Extract the (X, Y) coordinate from the center of the cell holding the provided text.  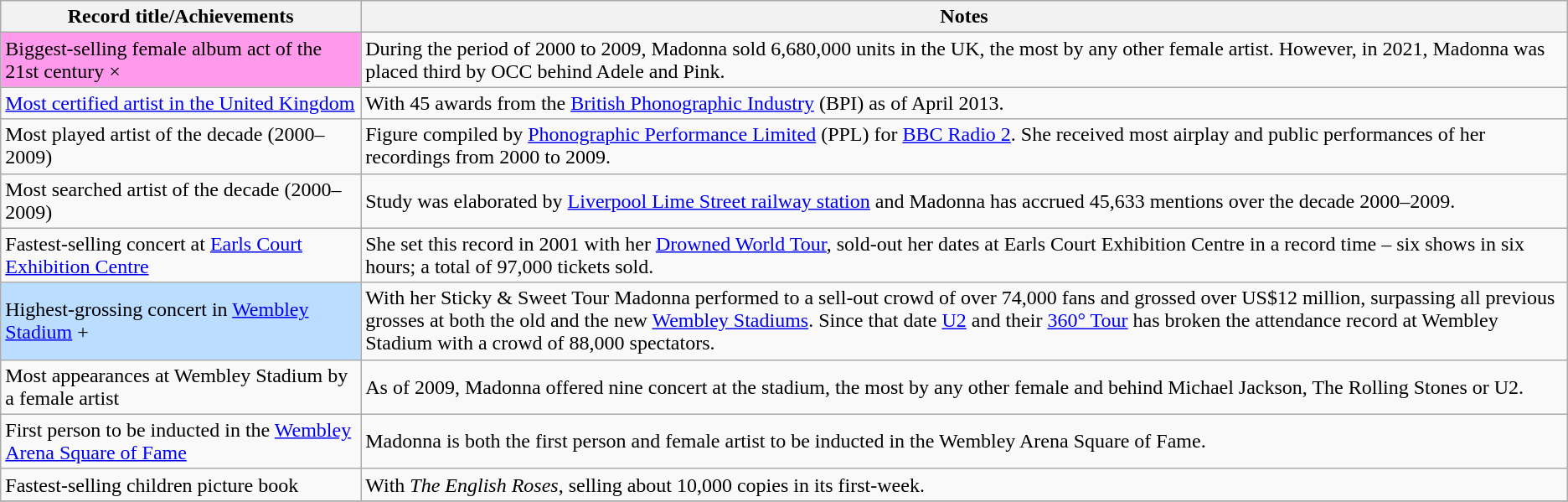
Madonna is both the first person and female artist to be inducted in the Wembley Arena Square of Fame. (965, 441)
First person to be inducted in the Wembley Arena Square of Fame (181, 441)
Study was elaborated by Liverpool Lime Street railway station and Madonna has accrued 45,633 mentions over the decade 2000–2009. (965, 201)
Most certified artist in the United Kingdom (181, 103)
Most played artist of the decade (2000–2009) (181, 146)
With 45 awards from the British Phonographic Industry (BPI) as of April 2013. (965, 103)
Highest-grossing concert in Wembley Stadium + (181, 321)
Fastest-selling children picture book (181, 484)
Most appearances at Wembley Stadium by a female artist (181, 387)
Record title/Achievements (181, 17)
As of 2009, Madonna offered nine concert at the stadium, the most by any other female and behind Michael Jackson, The Rolling Stones or U2. (965, 387)
Most searched artist of the decade (2000–2009) (181, 201)
Biggest-selling female album act of the 21st century × (181, 60)
Notes (965, 17)
With The English Roses, selling about 10,000 copies in its first-week. (965, 484)
Fastest-selling concert at Earls Court Exhibition Centre (181, 255)
